Find where the given text appears and provide that cell's center as [x, y] coordinate. 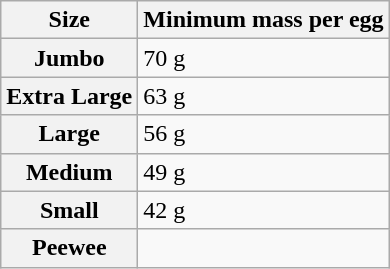
56 g [264, 134]
70 g [264, 58]
Small [70, 210]
Large [70, 134]
42 g [264, 210]
Medium [70, 172]
Extra Large [70, 96]
Peewee [70, 248]
63 g [264, 96]
49 g [264, 172]
Minimum mass per egg [264, 20]
Jumbo [70, 58]
Size [70, 20]
